Find where the given text appears and provide that cell's center as [x, y] coordinate. 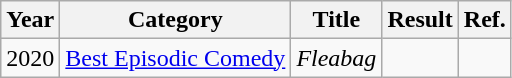
2020 [30, 58]
Result [420, 20]
Ref. [484, 20]
Fleabag [336, 58]
Title [336, 20]
Year [30, 20]
Category [176, 20]
Best Episodic Comedy [176, 58]
